Return (x, y) of the center of cell containing provided text 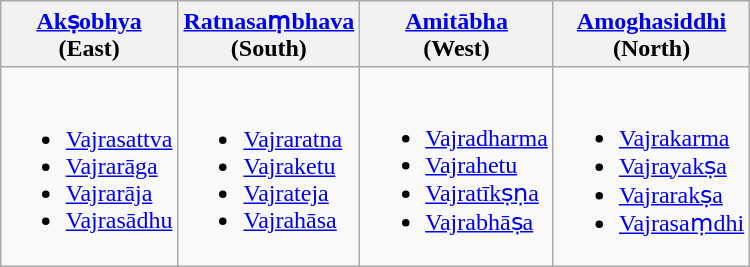
Akṣobhya(East) (89, 34)
VajrakarmaVajrayakṣaVajrarakṣaVajrasaṃdhi (651, 166)
Amitābha(West) (457, 34)
VajradharmaVajrahetuVajratīkṣṇaVajrabhāṣa (457, 166)
VajraratnaVajraketuVajratejaVajrahāsa (269, 166)
Amoghasiddhi(North) (651, 34)
VajrasattvaVajrarāgaVajrarājaVajrasādhu (89, 166)
Ratnasaṃbhava(South) (269, 34)
